Return (X, Y) of the center of cell containing provided text 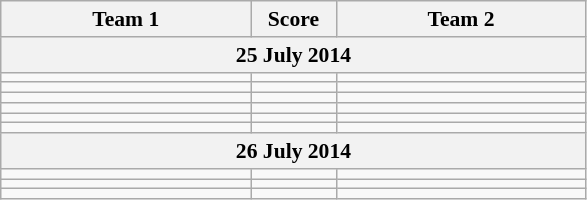
Team 2 (461, 19)
Team 1 (126, 19)
26 July 2014 (294, 151)
Score (294, 19)
25 July 2014 (294, 55)
